Pinpoint the cell where the given text exists, returning its (x, y) midpoint coordinate. 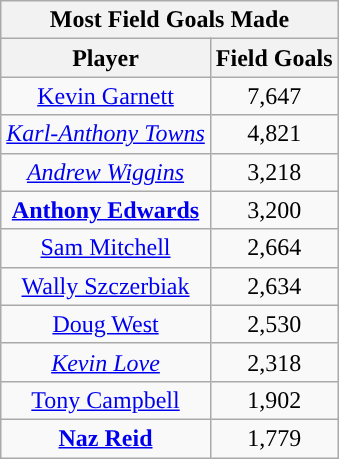
7,647 (274, 96)
1,779 (274, 438)
Andrew Wiggins (106, 172)
Tony Campbell (106, 400)
Field Goals (274, 58)
2,318 (274, 362)
2,634 (274, 286)
Karl-Anthony Towns (106, 134)
Player (106, 58)
Anthony Edwards (106, 210)
Most Field Goals Made (170, 20)
Doug West (106, 324)
Kevin Love (106, 362)
Wally Szczerbiak (106, 286)
Kevin Garnett (106, 96)
4,821 (274, 134)
3,200 (274, 210)
Naz Reid (106, 438)
3,218 (274, 172)
2,530 (274, 324)
2,664 (274, 248)
1,902 (274, 400)
Sam Mitchell (106, 248)
